Output the [x, y] coordinate of the center of the cell containing the given text.  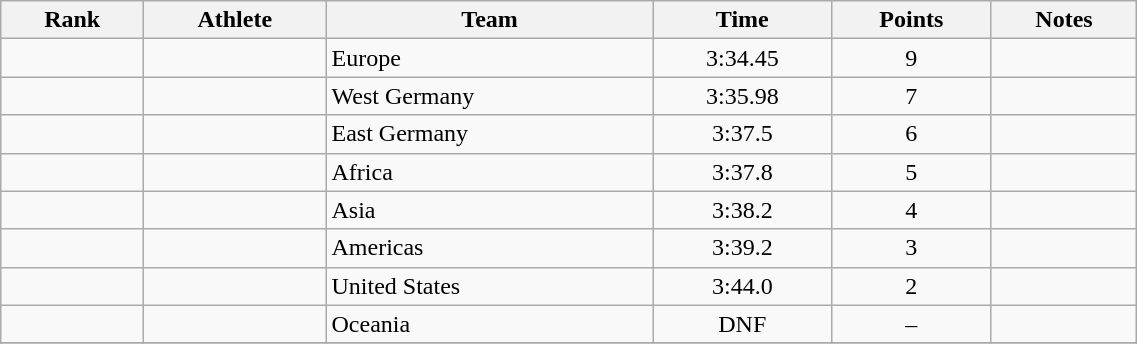
Americas [490, 248]
3 [911, 248]
Asia [490, 210]
7 [911, 96]
United States [490, 286]
3:35.98 [742, 96]
3:44.0 [742, 286]
East Germany [490, 134]
Time [742, 20]
Points [911, 20]
Notes [1064, 20]
6 [911, 134]
9 [911, 58]
3:37.5 [742, 134]
– [911, 324]
3:39.2 [742, 248]
2 [911, 286]
3:37.8 [742, 172]
Rank [72, 20]
5 [911, 172]
Oceania [490, 324]
Team [490, 20]
Athlete [235, 20]
3:34.45 [742, 58]
Africa [490, 172]
DNF [742, 324]
3:38.2 [742, 210]
Europe [490, 58]
4 [911, 210]
West Germany [490, 96]
